Search for the cell housing the specified text and yield its [x, y] center coordinate. 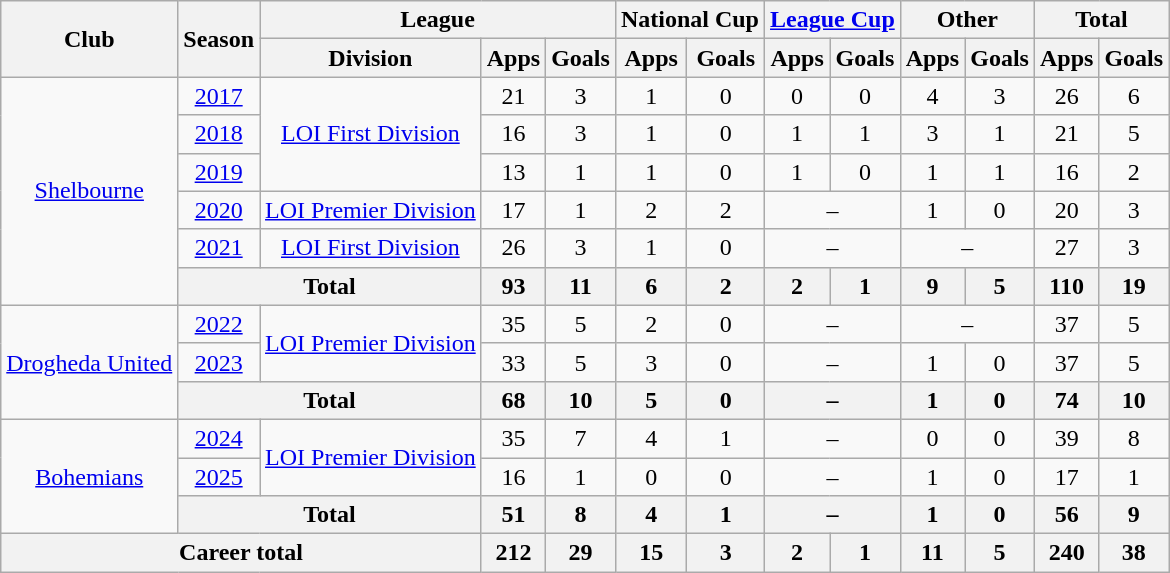
2020 [219, 210]
Drogheda United [90, 362]
7 [581, 438]
27 [1066, 248]
2023 [219, 362]
19 [1134, 286]
29 [581, 553]
Shelbourne [90, 191]
Bohemians [90, 476]
20 [1066, 210]
39 [1066, 438]
51 [513, 515]
13 [513, 172]
2019 [219, 172]
National Cup [690, 20]
League Cup [833, 20]
38 [1134, 553]
2022 [219, 324]
League [438, 20]
110 [1066, 286]
33 [513, 362]
2021 [219, 248]
Club [90, 39]
Career total [241, 553]
15 [651, 553]
56 [1066, 515]
2018 [219, 134]
2025 [219, 477]
93 [513, 286]
212 [513, 553]
68 [513, 400]
240 [1066, 553]
2017 [219, 96]
Season [219, 39]
Division [371, 58]
74 [1066, 400]
2024 [219, 438]
Other [967, 20]
